Find where the given text appears and provide that cell's center as (x, y) coordinate. 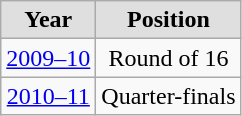
Position (168, 20)
Year (48, 20)
Quarter-finals (168, 96)
2009–10 (48, 58)
Round of 16 (168, 58)
2010–11 (48, 96)
